From the cell containing the given text, extract its center point as [x, y] coordinate. 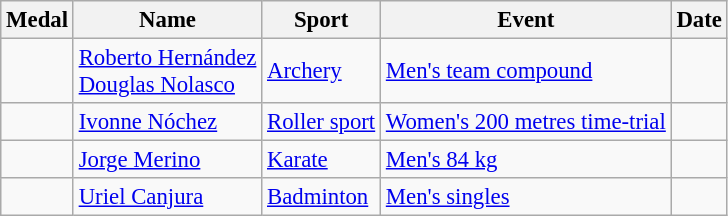
Jorge Merino [167, 160]
Badminton [322, 197]
Event [526, 20]
Archery [322, 72]
Roberto HernándezDouglas Nolasco [167, 72]
Sport [322, 20]
Women's 200 metres time-trial [526, 122]
Name [167, 20]
Men's 84 kg [526, 160]
Medal [38, 20]
Ivonne Nóchez [167, 122]
Men's singles [526, 197]
Roller sport [322, 122]
Date [699, 20]
Men's team compound [526, 72]
Karate [322, 160]
Uriel Canjura [167, 197]
